From the cell containing the given text, extract its center point as (X, Y) coordinate. 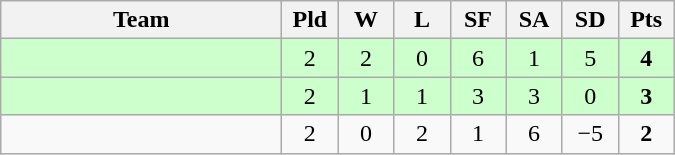
SA (534, 20)
5 (590, 58)
SF (478, 20)
SD (590, 20)
Pts (646, 20)
4 (646, 58)
W (366, 20)
Pld (310, 20)
−5 (590, 134)
Team (142, 20)
L (422, 20)
